Determine the [x, y] coordinate at the center of the cell enclosing the given text.  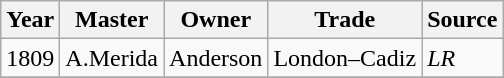
Trade [345, 20]
Master [112, 20]
LR [462, 58]
Owner [216, 20]
Year [30, 20]
London–Cadiz [345, 58]
Source [462, 20]
A.Merida [112, 58]
1809 [30, 58]
Anderson [216, 58]
